Locate the cell with the specified text and output its (x, y) center coordinate. 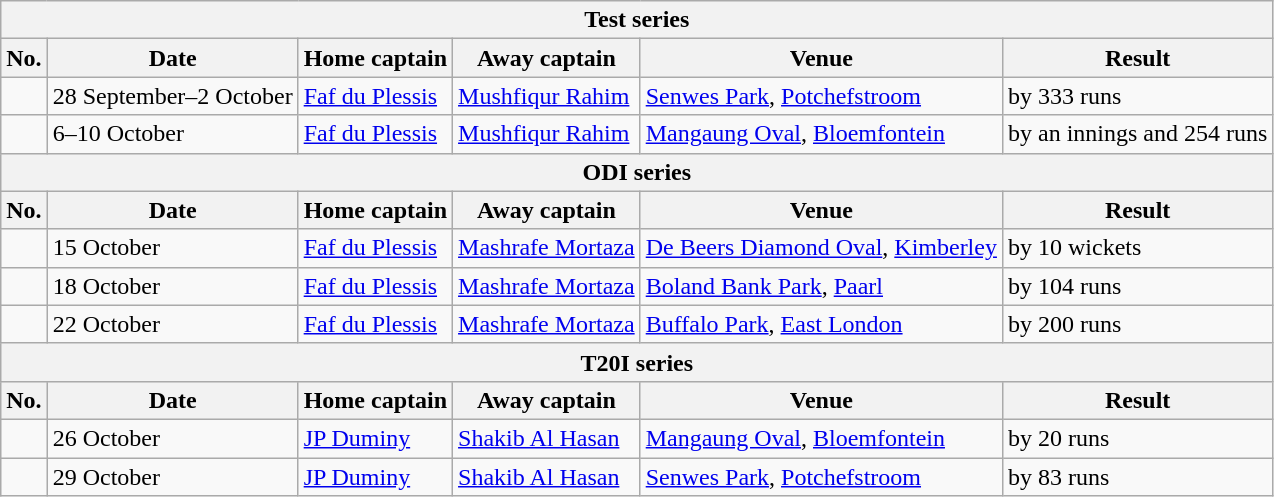
by 333 runs (1137, 96)
29 October (172, 477)
by 200 runs (1137, 324)
15 October (172, 248)
by an innings and 254 runs (1137, 134)
Test series (637, 20)
Boland Bank Park, Paarl (821, 286)
by 10 wickets (1137, 248)
T20I series (637, 362)
18 October (172, 286)
by 104 runs (1137, 286)
Buffalo Park, East London (821, 324)
De Beers Diamond Oval, Kimberley (821, 248)
22 October (172, 324)
6–10 October (172, 134)
by 83 runs (1137, 477)
by 20 runs (1137, 438)
ODI series (637, 172)
28 September–2 October (172, 96)
26 October (172, 438)
